Pinpoint the cell where the given text exists, returning its (X, Y) midpoint coordinate. 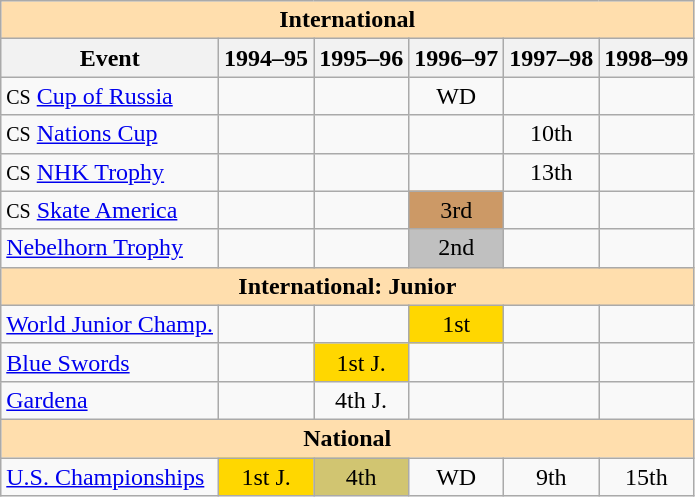
1996–97 (456, 58)
4th (362, 477)
1998–99 (646, 58)
1997–98 (552, 58)
Blue Swords (110, 362)
2nd (456, 248)
1994–95 (266, 58)
Gardena (110, 400)
International (348, 20)
1st (456, 324)
CS Skate America (110, 210)
CS NHK Trophy (110, 172)
1995–96 (362, 58)
4th J. (362, 400)
3rd (456, 210)
World Junior Champ. (110, 324)
National (348, 438)
13th (552, 172)
Nebelhorn Trophy (110, 248)
15th (646, 477)
CS Nations Cup (110, 134)
International: Junior (348, 286)
U.S. Championships (110, 477)
CS Cup of Russia (110, 96)
9th (552, 477)
Event (110, 58)
10th (552, 134)
